Find where the given text appears and provide that cell's center as (X, Y) coordinate. 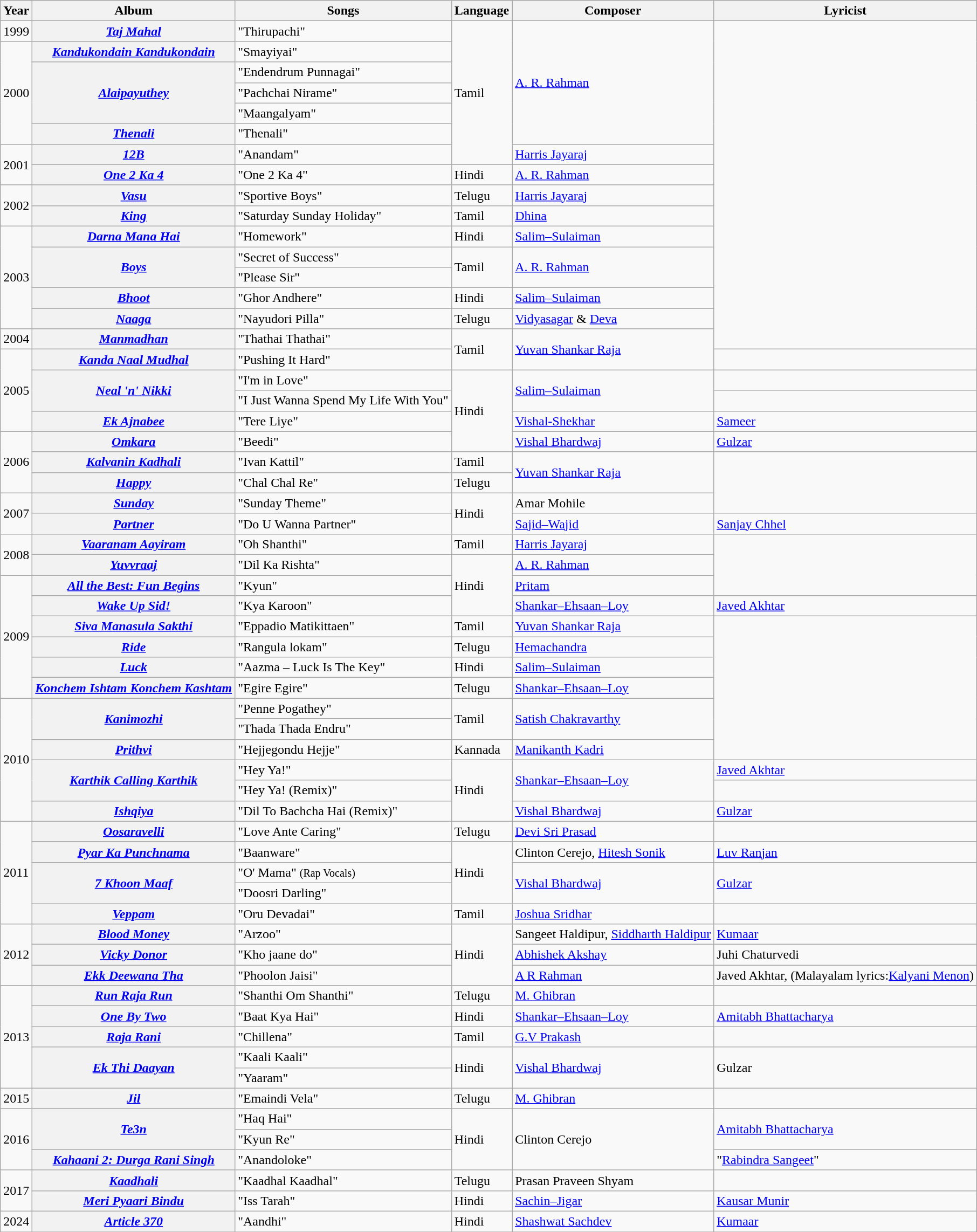
One By Two (134, 1016)
"Sunday Theme" (343, 503)
"Kaali Kaali" (343, 1057)
"I'm in Love" (343, 380)
G.V Prakash (613, 1037)
Yuvvraaj (134, 565)
"Kho jaane do" (343, 955)
Meri Pyaari Bindu (134, 1201)
Abhishek Akshay (613, 955)
Vidyasagar & Deva (613, 319)
2009 (16, 636)
Luv Ranjan (845, 852)
1999 (16, 31)
Vaaranam Aayiram (134, 544)
"Hey Ya! (Remix)" (343, 790)
"O' Mama" (Rap Vocals) (343, 872)
"Baanware" (343, 852)
2013 (16, 1037)
"Kya Karoon" (343, 606)
2001 (16, 164)
"Tere Liye" (343, 421)
"Beedi" (343, 442)
"Aazma – Luck Is The Key" (343, 667)
2006 (16, 462)
2000 (16, 93)
"Rabindra Sangeet" (845, 1160)
"I Just Wanna Spend My Life With You" (343, 401)
Bhoot (134, 298)
Composer (613, 11)
A R Rahman (613, 975)
2010 (16, 760)
"Pushing It Hard" (343, 360)
"Hey Ya!" (343, 770)
2011 (16, 872)
Oosaravelli (134, 831)
"Love Ante Caring" (343, 831)
Run Raja Run (134, 996)
Kalvanin Kadhali (134, 462)
Prasan Praveen Shyam (613, 1180)
Javed Akhtar, (Malayalam lyrics:Kalyani Menon) (845, 975)
Kausar Munir (845, 1201)
Darna Mana Hai (134, 236)
Kandukondain Kandukondain (134, 52)
Partner (134, 524)
Kahaani 2: Durga Rani Singh (134, 1160)
2003 (16, 277)
Vasu (134, 195)
"Thathai Thathai" (343, 339)
"Oh Shanthi" (343, 544)
Neal 'n' Nikki (134, 390)
"Anandoloke" (343, 1160)
Ek Ajnabee (134, 421)
Ekk Deewana Tha (134, 975)
Manmadhan (134, 339)
"Doosri Darling" (343, 893)
"Pachchai Nirame" (343, 93)
Hemachandra (613, 647)
Kanimozhi (134, 719)
Boys (134, 267)
All the Best: Fun Begins (134, 585)
"Secret of Success" (343, 257)
Karthik Calling Karthik (134, 780)
"Smayiyai" (343, 52)
Vicky Donor (134, 955)
2004 (16, 339)
One 2 Ka 4 (134, 175)
2012 (16, 955)
Lyricist (845, 11)
Alaipayuthey (134, 93)
Sameer (845, 421)
Kannada (481, 749)
Kanda Naal Mudhal (134, 360)
"Homework" (343, 236)
2015 (16, 1098)
Jil (134, 1098)
Joshua Sridhar (613, 914)
Clinton Cerejo (613, 1139)
2002 (16, 205)
"Eppadio Matikittaen" (343, 627)
Wake Up Sid! (134, 606)
Ishqiya (134, 811)
Album (134, 11)
Manikanth Kadri (613, 749)
Te3n (134, 1129)
Shashwat Sachdev (613, 1221)
7 Khoon Maaf (134, 883)
"Anandam" (343, 154)
Veppam (134, 914)
"Chillena" (343, 1037)
Taj Mahal (134, 31)
"Kyun Re" (343, 1139)
Sajid–Wajid (613, 524)
Naaga (134, 319)
"Nayudori Pilla" (343, 319)
Prithvi (134, 749)
Siva Manasula Sakthi (134, 627)
King (134, 216)
Ride (134, 647)
"Dil To Bachcha Hai (Remix)" (343, 811)
"Rangula lokam" (343, 647)
Sachin–Jigar (613, 1201)
"Baat Kya Hai" (343, 1016)
12B (134, 154)
Luck (134, 667)
2017 (16, 1190)
"Chal Chal Re" (343, 483)
Sanjay Chhel (845, 524)
"Yaaram" (343, 1078)
"One 2 Ka 4" (343, 175)
Vishal-Shekhar (613, 421)
"Sportive Boys" (343, 195)
"Endendrum Punnagai" (343, 72)
"Emaindi Vela" (343, 1098)
"Kyun" (343, 585)
Thenali (134, 134)
"Shanthi Om Shanthi" (343, 996)
"Saturday Sunday Holiday" (343, 216)
Blood Money (134, 934)
"Please Sir" (343, 278)
Pritam (613, 585)
Clinton Cerejo, Hitesh Sonik (613, 852)
2024 (16, 1221)
"Do U Wanna Partner" (343, 524)
"Phoolon Jaisi" (343, 975)
"Arzoo" (343, 934)
"Hejjegondu Hejje" (343, 749)
"Haq Hai" (343, 1119)
Article 370 (134, 1221)
Ek Thi Daayan (134, 1068)
Year (16, 11)
2007 (16, 513)
"Maangalyam" (343, 113)
Language (481, 11)
Raja Rani (134, 1037)
"Kaadhal Kaadhal" (343, 1180)
Songs (343, 11)
"Egire Egire" (343, 688)
"Ghor Andhere" (343, 298)
Devi Sri Prasad (613, 831)
2016 (16, 1139)
Pyar Ka Punchnama (134, 852)
"Oru Devadai" (343, 914)
Juhi Chaturvedi (845, 955)
2005 (16, 390)
"Dil Ka Rishta" (343, 565)
Konchem Ishtam Konchem Kashtam (134, 688)
"Iss Tarah" (343, 1201)
Kaadhali (134, 1180)
Amar Mohile (613, 503)
2008 (16, 554)
Satish Chakravarthy (613, 719)
"Ivan Kattil" (343, 462)
Sangeet Haldipur, Siddharth Haldipur (613, 934)
Omkara (134, 442)
"Thirupachi" (343, 31)
"Aandhi" (343, 1221)
"Penne Pogathey" (343, 708)
Dhina (613, 216)
"Thada Thada Endru" (343, 729)
"Thenali" (343, 134)
Happy (134, 483)
Sunday (134, 503)
